Find where the given text appears and provide that cell's center as [x, y] coordinate. 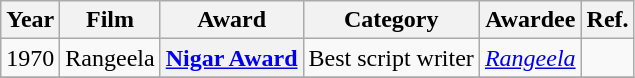
Best script writer [391, 58]
Award [232, 20]
1970 [30, 58]
Awardee [530, 20]
Category [391, 20]
Film [110, 20]
Year [30, 20]
Nigar Award [232, 58]
Ref. [608, 20]
